Provide the (x, y) coordinate of the cell's center where the given text is located.  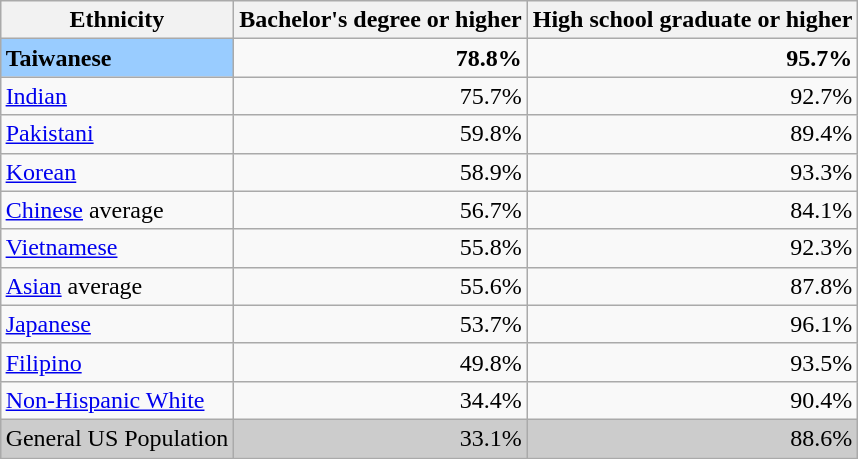
Chinese average (117, 210)
Bachelor's degree or higher (380, 20)
96.1% (692, 324)
55.8% (380, 248)
General US Population (117, 438)
49.8% (380, 362)
75.7% (380, 96)
55.6% (380, 286)
Asian average (117, 286)
95.7% (692, 58)
84.1% (692, 210)
Pakistani (117, 134)
93.3% (692, 172)
53.7% (380, 324)
Vietnamese (117, 248)
93.5% (692, 362)
90.4% (692, 400)
92.7% (692, 96)
Korean (117, 172)
Filipino (117, 362)
88.6% (692, 438)
Indian (117, 96)
89.4% (692, 134)
Ethnicity (117, 20)
High school graduate or higher (692, 20)
Non-Hispanic White (117, 400)
33.1% (380, 438)
56.7% (380, 210)
59.8% (380, 134)
87.8% (692, 286)
Taiwanese (117, 58)
Japanese (117, 324)
34.4% (380, 400)
58.9% (380, 172)
92.3% (692, 248)
78.8% (380, 58)
